Scan for the cell matching the given text and deliver its (x, y) coordinate at center. 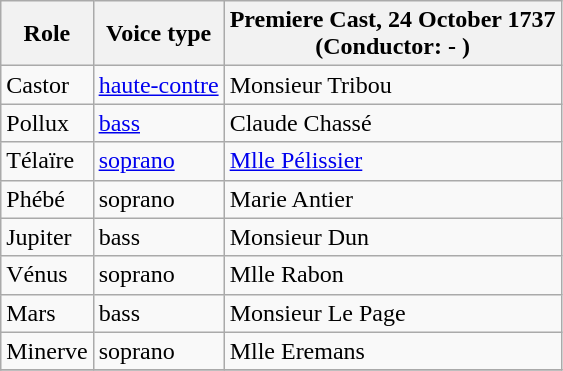
Minerve (47, 351)
Phébé (47, 199)
Mars (47, 313)
Pollux (47, 123)
haute-contre (158, 85)
Mlle Pélissier (392, 161)
Castor (47, 85)
Mlle Eremans (392, 351)
Marie Antier (392, 199)
Télaïre (47, 161)
Claude Chassé (392, 123)
Vénus (47, 275)
Jupiter (47, 237)
Mlle Rabon (392, 275)
Monsieur Tribou (392, 85)
Role (47, 34)
Premiere Cast, 24 October 1737(Conductor: - ) (392, 34)
Monsieur Le Page (392, 313)
Voice type (158, 34)
Monsieur Dun (392, 237)
